Locate the cell with the specified text and output its [X, Y] center coordinate. 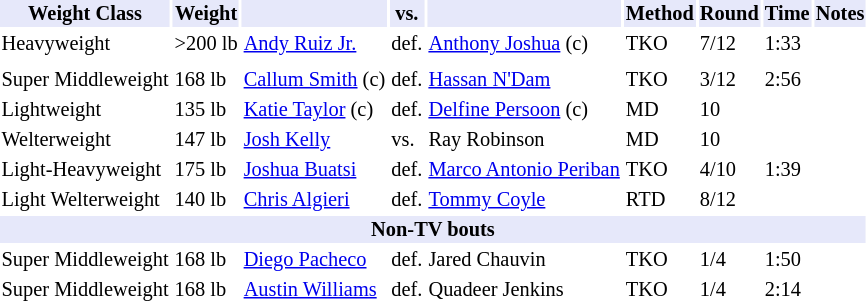
Jared Chauvin [524, 260]
Joshua Buatsi [314, 170]
Light-Heavyweight [85, 170]
3/12 [729, 80]
Weight [206, 14]
Chris Algieri [314, 200]
135 lb [206, 110]
147 lb [206, 140]
Hassan N'Dam [524, 80]
2:56 [787, 80]
RTD [660, 200]
Tommy Coyle [524, 200]
>200 lb [206, 44]
1:50 [787, 260]
Method [660, 14]
Round [729, 14]
1:39 [787, 170]
Delfine Persoon (c) [524, 110]
140 lb [206, 200]
Time [787, 14]
7/12 [729, 44]
Anthony Joshua (c) [524, 44]
Callum Smith (c) [314, 80]
Light Welterweight [85, 200]
1/4 [729, 260]
1:33 [787, 44]
Marco Antonio Periban [524, 170]
Lightweight [85, 110]
Katie Taylor (c) [314, 110]
Notes [840, 14]
Josh Kelly [314, 140]
Andy Ruiz Jr. [314, 44]
Ray Robinson [524, 140]
Heavyweight [85, 44]
Non-TV bouts [433, 230]
8/12 [729, 200]
175 lb [206, 170]
Weight Class [85, 14]
4/10 [729, 170]
Diego Pacheco [314, 260]
Welterweight [85, 140]
